Identify which cell holds the provided text, then report its (x, y) central coordinate. 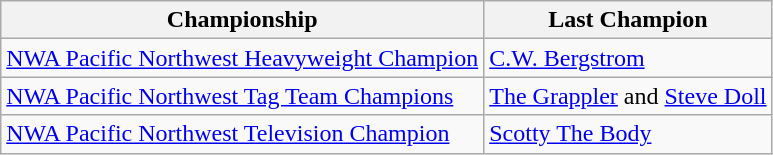
NWA Pacific Northwest Heavyweight Champion (242, 58)
Championship (242, 20)
NWA Pacific Northwest Television Champion (242, 134)
Last Champion (628, 20)
The Grappler and Steve Doll (628, 96)
Scotty The Body (628, 134)
C.W. Bergstrom (628, 58)
NWA Pacific Northwest Tag Team Champions (242, 96)
